Extract the (X, Y) coordinate from the center of the cell holding the provided text.  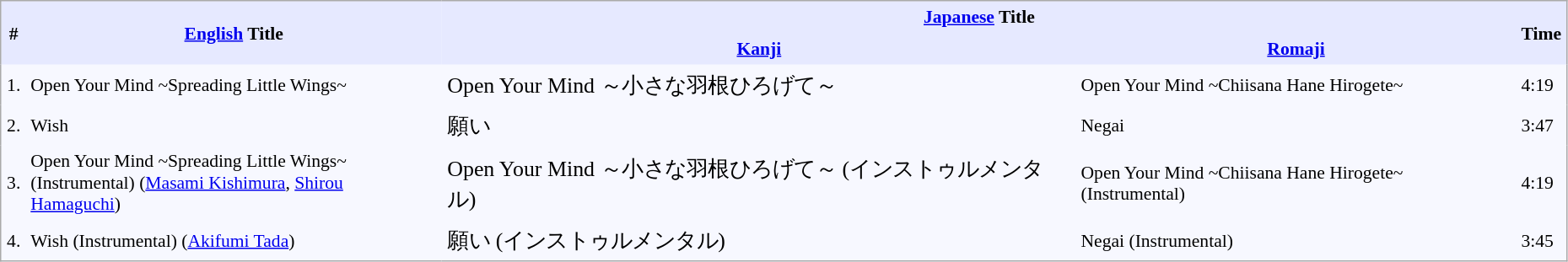
Open Your Mind ~Chiisana Hane Hirogete~ (1296, 84)
Negai (1296, 125)
Wish (Instrumental) (Akifumi Tada) (234, 241)
Wish (234, 125)
Time (1542, 33)
Japanese Title (978, 17)
Negai (Instrumental) (1296, 241)
1. (13, 84)
3. (13, 182)
3:45 (1542, 241)
Kanji (759, 49)
Open Your Mind ~Spreading Little Wings~ (234, 84)
願い (インストゥルメンタル) (759, 241)
Romaji (1296, 49)
3:47 (1542, 125)
Open Your Mind ~Spreading Little Wings~(Instrumental) (Masami Kishimura, Shirou Hamaguchi) (234, 182)
2. (13, 125)
Open Your Mind ～小さな羽根ひろげて～ (インストゥルメンタル) (759, 182)
4. (13, 241)
Open Your Mind ～小さな羽根ひろげて～ (759, 84)
English Title (234, 33)
Open Your Mind ~Chiisana Hane Hirogete~ (Instrumental) (1296, 182)
# (13, 33)
願い (759, 125)
